Return the [x, y] coordinate for the center point of the cell that contains the specified text.  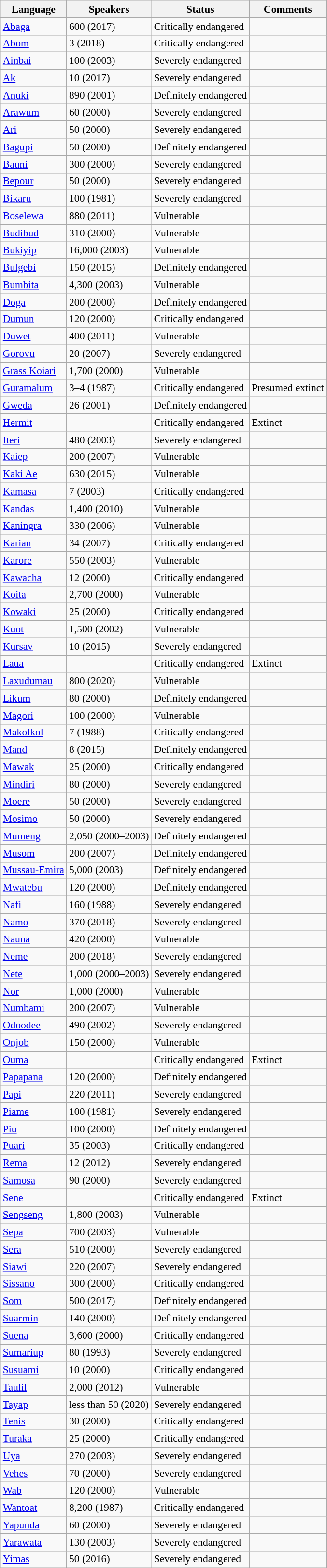
2,000 (2012) [109, 1387]
Ouma [34, 1060]
Bepour [34, 181]
Papapana [34, 1077]
Dumun [34, 319]
Language [34, 9]
Mand [34, 750]
Nete [34, 974]
Comments [288, 9]
5,000 (2003) [109, 870]
12 (2012) [109, 1163]
Sengseng [34, 1215]
Nor [34, 991]
890 (2001) [109, 95]
Yapunda [34, 1525]
160 (1988) [109, 905]
Abaga [34, 27]
1,700 (2000) [109, 371]
Wab [34, 1491]
2,050 (2000–2003) [109, 836]
Kaki Ae [34, 474]
1,000 (2000) [109, 991]
Tenis [34, 1421]
Mawak [34, 767]
34 (2007) [109, 543]
10 (2000) [109, 1370]
Wantoat [34, 1508]
700 (2003) [109, 1232]
270 (2003) [109, 1456]
10 (2017) [109, 78]
16,000 (2003) [109, 250]
26 (2001) [109, 406]
Mwatebu [34, 888]
Laxudumau [34, 681]
35 (2003) [109, 1146]
330 (2006) [109, 526]
Magori [34, 716]
Nauna [34, 939]
Abom [34, 44]
550 (2003) [109, 560]
Ak [34, 78]
Boselewa [34, 216]
Moere [34, 802]
3 (2018) [109, 44]
Kursav [34, 646]
Puari [34, 1146]
Duwet [34, 337]
510 (2000) [109, 1249]
Kamasa [34, 492]
370 (2018) [109, 922]
800 (2020) [109, 681]
Kawacha [34, 578]
Gorovu [34, 354]
Yarawata [34, 1542]
Vehes [34, 1473]
Sissano [34, 1284]
Bumbita [34, 285]
Yimas [34, 1559]
Taulil [34, 1387]
200 (2000) [109, 302]
30 (2000) [109, 1421]
Neme [34, 957]
Karore [34, 560]
Mussau-Emira [34, 870]
8 (2015) [109, 750]
220 (2007) [109, 1267]
Som [34, 1301]
Suena [34, 1335]
Susuami [34, 1370]
150 (2015) [109, 268]
Speakers [109, 9]
Mindiri [34, 784]
Arawum [34, 113]
Namo [34, 922]
220 (2011) [109, 1095]
490 (2002) [109, 1026]
Sumariup [34, 1353]
10 (2015) [109, 646]
130 (2003) [109, 1542]
310 (2000) [109, 233]
Piu [34, 1129]
Budibud [34, 233]
Bulgebi [34, 268]
Rema [34, 1163]
7 (2003) [109, 492]
4,300 (2003) [109, 285]
100 (2003) [109, 61]
Doga [34, 302]
90 (2000) [109, 1181]
Sene [34, 1198]
Bukiyip [34, 250]
Status [201, 9]
12 (2000) [109, 578]
70 (2000) [109, 1473]
Musom [34, 853]
Ainbai [34, 61]
150 (2000) [109, 1043]
Bauni [34, 164]
Mumeng [34, 836]
less than 50 (2020) [109, 1405]
2,700 (2000) [109, 595]
140 (2000) [109, 1319]
Karian [34, 543]
Nafi [34, 905]
Sera [34, 1249]
400 (2011) [109, 337]
Guramalum [34, 388]
Kaiep [34, 457]
630 (2015) [109, 474]
Piame [34, 1112]
Kaningra [34, 526]
880 (2011) [109, 216]
1,800 (2003) [109, 1215]
Koita [34, 595]
500 (2017) [109, 1301]
80 (1993) [109, 1353]
Laua [34, 664]
Numbami [34, 1008]
Iteri [34, 440]
8,200 (1987) [109, 1508]
420 (2000) [109, 939]
Kandas [34, 509]
3–4 (1987) [109, 388]
Suarmin [34, 1319]
50 (2016) [109, 1559]
Odoodee [34, 1026]
Samosa [34, 1181]
Likum [34, 698]
1,500 (2002) [109, 630]
Mosimo [34, 819]
Grass Koiari [34, 371]
Siawi [34, 1267]
480 (2003) [109, 440]
200 (2018) [109, 957]
Kuot [34, 630]
Tayap [34, 1405]
7 (1988) [109, 733]
Onjob [34, 1043]
Bikaru [34, 199]
3,600 (2000) [109, 1335]
Makolkol [34, 733]
20 (2007) [109, 354]
600 (2017) [109, 27]
Uya [34, 1456]
Presumed extinct [288, 388]
Turaka [34, 1439]
Kowaki [34, 612]
Anuki [34, 95]
Ari [34, 130]
1,000 (2000–2003) [109, 974]
Bagupi [34, 147]
Gweda [34, 406]
1,400 (2010) [109, 509]
Sepa [34, 1232]
Papi [34, 1095]
Hermit [34, 423]
